Scan for the cell matching the given text and deliver its [X, Y] coordinate at center. 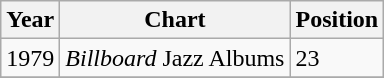
Year [30, 20]
Chart [175, 20]
Position [337, 20]
23 [337, 58]
1979 [30, 58]
Billboard Jazz Albums [175, 58]
